Search for the cell housing the specified text and yield its [x, y] center coordinate. 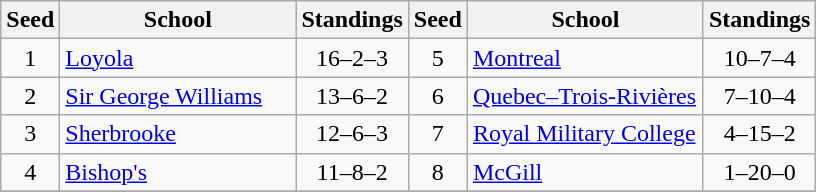
Loyola [178, 58]
8 [438, 172]
6 [438, 96]
11–8–2 [352, 172]
Sherbrooke [178, 134]
16–2–3 [352, 58]
2 [30, 96]
Royal Military College [585, 134]
1–20–0 [759, 172]
13–6–2 [352, 96]
5 [438, 58]
3 [30, 134]
7–10–4 [759, 96]
Quebec–Trois-Rivières [585, 96]
12–6–3 [352, 134]
4–15–2 [759, 134]
McGill [585, 172]
Bishop's [178, 172]
7 [438, 134]
Montreal [585, 58]
1 [30, 58]
10–7–4 [759, 58]
4 [30, 172]
Sir George Williams [178, 96]
